Scan for the cell matching the given text and deliver its (X, Y) coordinate at center. 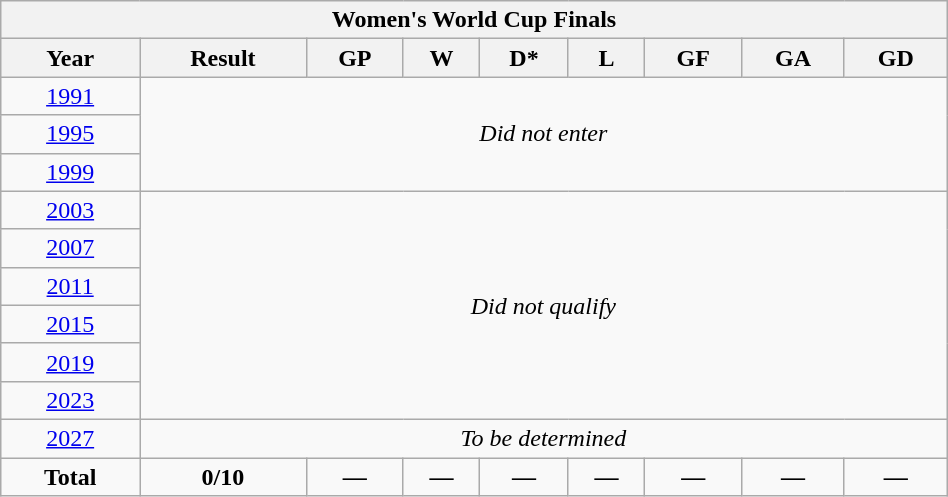
1995 (70, 134)
D* (524, 58)
GA (794, 58)
2027 (70, 438)
GP (354, 58)
Result (224, 58)
2019 (70, 362)
Total (70, 477)
GD (896, 58)
0/10 (224, 477)
Women's World Cup Finals (474, 20)
To be determined (544, 438)
GF (694, 58)
2003 (70, 210)
W (442, 58)
1999 (70, 172)
Year (70, 58)
L (606, 58)
2011 (70, 286)
2015 (70, 324)
Did not qualify (544, 305)
2007 (70, 248)
2023 (70, 400)
1991 (70, 96)
Did not enter (544, 134)
